Return the (x, y) coordinate for the center point of the cell that contains the specified text.  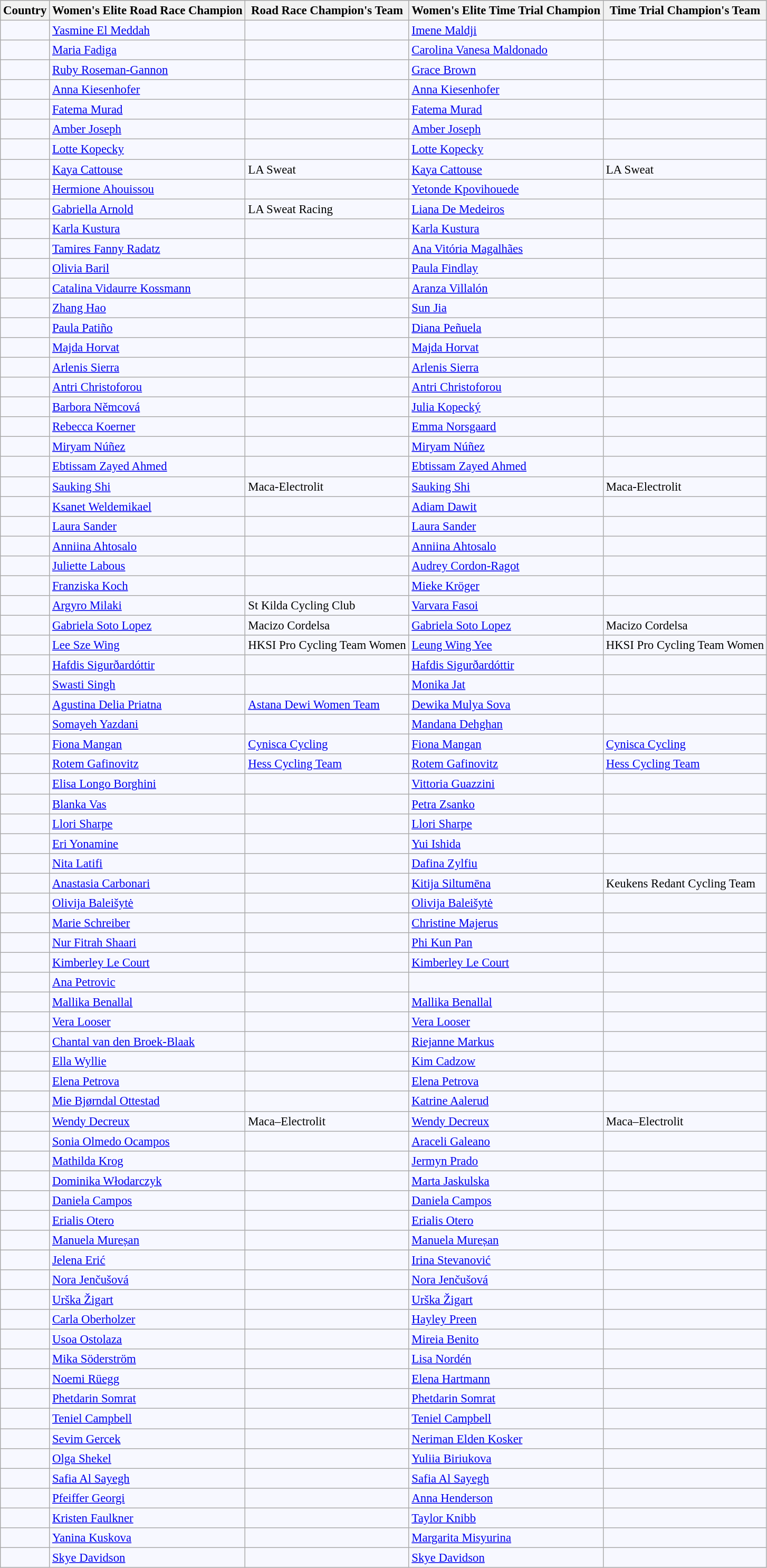
Varvara Fasoi (506, 606)
Pfeiffer Georgi (148, 1498)
Gabriella Arnold (148, 209)
Franziska Koch (148, 586)
Maria Fadiga (148, 50)
Sonia Olmedo Ocampos (148, 1141)
Barbora Němcová (148, 407)
Carolina Vanesa Maldonado (506, 50)
Irina Stevanović (506, 1260)
Mireia Benito (506, 1340)
LA Sweat Racing (327, 209)
Paula Findlay (506, 269)
Ana Vitória Magalhães (506, 248)
Keukens Redant Cycling Team (685, 883)
Riejanne Markus (506, 1042)
Imene Maldji (506, 31)
Ana Petrovic (148, 982)
Julia Kopecký (506, 407)
Noemi Rüegg (148, 1379)
Liana De Medeiros (506, 209)
Hayley Preen (506, 1320)
Araceli Galeano (506, 1141)
Mathilda Krog (148, 1161)
Tamires Fanny Radatz (148, 248)
Yanina Kuskova (148, 1538)
Phi Kun Pan (506, 943)
Usoa Ostolaza (148, 1340)
Argyro Milaki (148, 606)
Agustina Delia Priatna (148, 705)
Catalina Vidaurre Kossmann (148, 288)
Olga Shekel (148, 1458)
Diana Peñuela (506, 328)
Sevim Gercek (148, 1439)
Taylor Knibb (506, 1518)
Paula Patiño (148, 328)
Zhang Hao (148, 308)
Nita Latifi (148, 863)
Lee Sze Wing (148, 645)
Anna Henderson (506, 1498)
Mieke Kröger (506, 586)
Hermione Ahouissou (148, 189)
Katrine Aalerud (506, 1102)
Marie Schreiber (148, 923)
Mie Bjørndal Ottestad (148, 1102)
Christine Majerus (506, 923)
Elena Hartmann (506, 1379)
St Kilda Cycling Club (327, 606)
Olivia Baril (148, 269)
Somayeh Yazdani (148, 724)
Blanka Vas (148, 804)
Lisa Nordén (506, 1359)
Women's Elite Road Race Champion (148, 11)
Monika Jat (506, 685)
Swasti Singh (148, 685)
Kristen Faulkner (148, 1518)
Kim Cadzow (506, 1062)
Petra Zsanko (506, 804)
Kitija Siltumēna (506, 883)
Ruby Roseman-Gannon (148, 70)
Yetonde Kpovihouede (506, 189)
Margarita Misyurina (506, 1538)
Ksanet Weldemikael (148, 506)
Time Trial Champion's Team (685, 11)
Rebecca Koerner (148, 427)
Chantal van den Broek-Blaak (148, 1042)
Dafina Zylfiu (506, 863)
Neriman Elden Kosker (506, 1439)
Marta Jaskulska (506, 1181)
Vittoria Guazzini (506, 784)
Grace Brown (506, 70)
Women's Elite Time Trial Champion (506, 11)
Mandana Dehghan (506, 724)
Aranza Villalón (506, 288)
Dominika Włodarczyk (148, 1181)
Dewika Mulya Sova (506, 705)
Anastasia Carbonari (148, 883)
Nur Fitrah Shaari (148, 943)
Eri Yonamine (148, 844)
Road Race Champion's Team (327, 11)
Ella Wyllie (148, 1062)
Sun Jia (506, 308)
Elisa Longo Borghini (148, 784)
Yasmine El Meddah (148, 31)
Emma Norsgaard (506, 427)
Audrey Cordon-Ragot (506, 566)
Yui Ishida (506, 844)
Carla Oberholzer (148, 1320)
Adiam Dawit (506, 506)
Astana Dewi Women Team (327, 705)
Yuliia Biriukova (506, 1458)
Jelena Erić (148, 1260)
Mika Söderström (148, 1359)
Country (25, 11)
Juliette Labous (148, 566)
Leung Wing Yee (506, 645)
Jermyn Prado (506, 1161)
